Determine the [X, Y] coordinate at the center of the cell enclosing the given text.  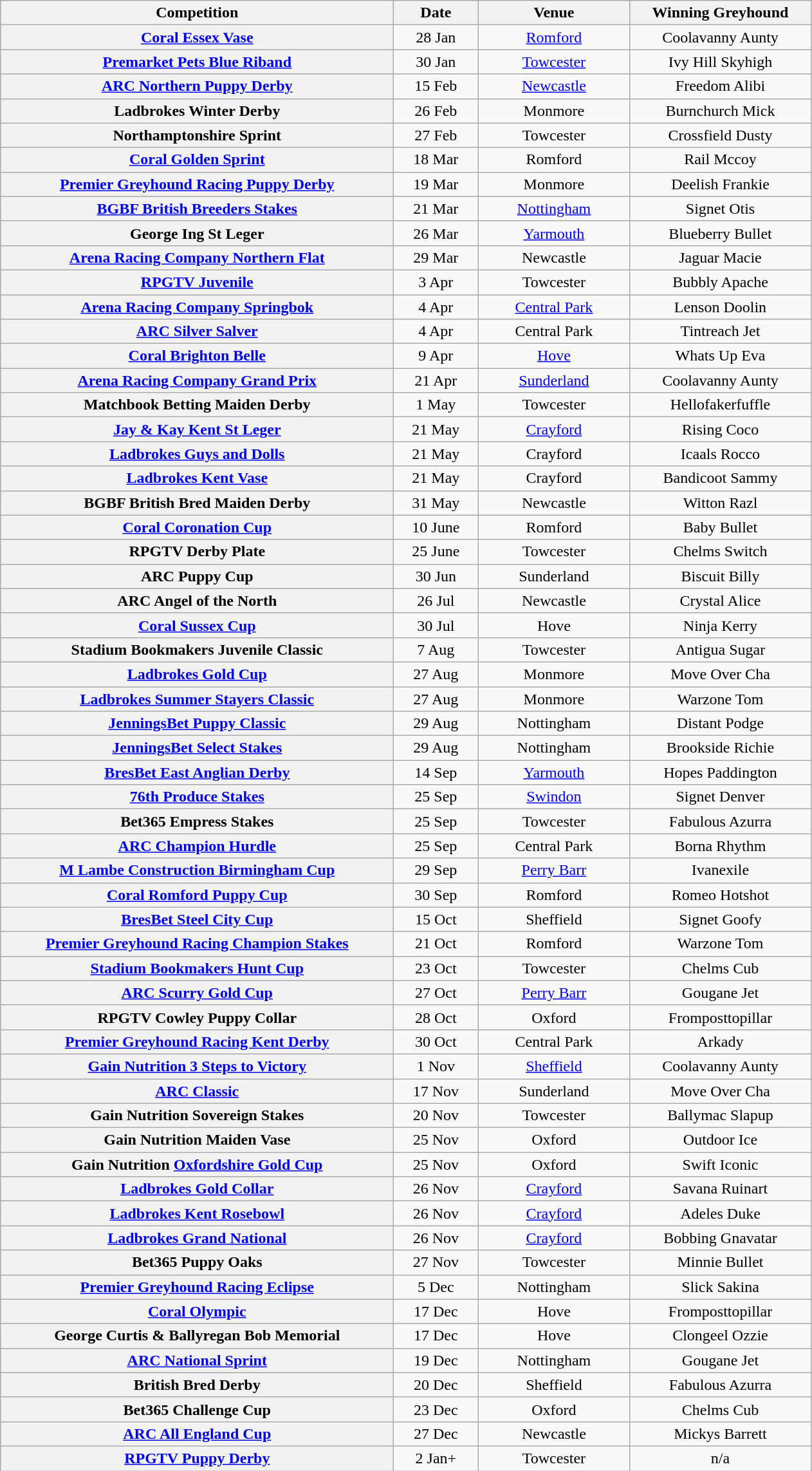
Brookside Richie [721, 748]
Signet Goofy [721, 919]
George Ing St Leger [197, 233]
Ivanexile [721, 870]
20 Dec [436, 1385]
JenningsBet Puppy Classic [197, 724]
Adeles Duke [721, 1213]
Tintreach Jet [721, 332]
Signet Otis [721, 209]
Bubbly Apache [721, 282]
19 Dec [436, 1360]
Burnchurch Mick [721, 111]
Baby Bullet [721, 527]
30 Jul [436, 625]
Icaals Rocco [721, 454]
Blueberry Bullet [721, 233]
JenningsBet Select Stakes [197, 748]
Ladbrokes Summer Stayers Classic [197, 698]
RPGTV Cowley Puppy Collar [197, 1017]
M Lambe Construction Birmingham Cup [197, 870]
Lenson Doolin [721, 307]
Coral Olympic [197, 1311]
Swift Iconic [721, 1165]
BGBF British Breeders Stakes [197, 209]
76th Produce Stakes [197, 797]
Minnie Bullet [721, 1262]
30 Jan [436, 62]
n/a [721, 1458]
ARC All England Cup [197, 1434]
Stadium Bookmakers Hunt Cup [197, 968]
Ladbrokes Grand National [197, 1238]
30 Jun [436, 576]
Hopes Paddington [721, 773]
27 Nov [436, 1262]
BresBet East Anglian Derby [197, 773]
ARC Champion Hurdle [197, 846]
Premier Greyhound Racing Kent Derby [197, 1042]
1 May [436, 405]
Slick Sakina [721, 1287]
27 Feb [436, 135]
Crystal Alice [721, 601]
Arena Racing Company Springbok [197, 307]
Ladbrokes Gold Collar [197, 1189]
27 Oct [436, 993]
Competition [197, 13]
RPGTV Derby Plate [197, 552]
Ladbrokes Winter Derby [197, 111]
30 Sep [436, 895]
ARC Angel of the North [197, 601]
19 Mar [436, 184]
George Curtis & Ballyregan Bob Memorial [197, 1336]
Deelish Frankie [721, 184]
Rail Mccoy [721, 160]
British Bred Derby [197, 1385]
10 June [436, 527]
Stadium Bookmakers Juvenile Classic [197, 650]
Arena Racing Company Grand Prix [197, 380]
Bet365 Challenge Cup [197, 1409]
30 Oct [436, 1042]
Arena Racing Company Northern Flat [197, 258]
Ninja Kerry [721, 625]
Premier Greyhound Racing Eclipse [197, 1287]
ARC Northern Puppy Derby [197, 86]
Matchbook Betting Maiden Derby [197, 405]
Bet365 Puppy Oaks [197, 1262]
1 Nov [436, 1066]
Coral Romford Puppy Cup [197, 895]
Premier Greyhound Racing Puppy Derby [197, 184]
21 Apr [436, 380]
BresBet Steel City Cup [197, 919]
17 Nov [436, 1091]
Coral Essex Vase [197, 37]
Ladbrokes Guys and Dolls [197, 454]
ARC Scurry Gold Cup [197, 993]
Witton Razl [721, 503]
5 Dec [436, 1287]
Gain Nutrition Maiden Vase [197, 1140]
Whats Up Eva [721, 356]
18 Mar [436, 160]
Ladbrokes Kent Vase [197, 478]
Mickys Barrett [721, 1434]
Romeo Hotshot [721, 895]
3 Apr [436, 282]
Ivy Hill Skyhigh [721, 62]
29 Mar [436, 258]
27 Dec [436, 1434]
ARC Puppy Cup [197, 576]
26 Mar [436, 233]
Bet365 Empress Stakes [197, 821]
Distant Podge [721, 724]
Bobbing Gnavatar [721, 1238]
21 Mar [436, 209]
28 Jan [436, 37]
Gain Nutrition Oxfordshire Gold Cup [197, 1165]
Bandicoot Sammy [721, 478]
2 Jan+ [436, 1458]
Gain Nutrition Sovereign Stakes [197, 1116]
Winning Greyhound [721, 13]
Ballymac Slapup [721, 1116]
15 Feb [436, 86]
Crossfield Dusty [721, 135]
Outdoor Ice [721, 1140]
Ladbrokes Kent Rosebowl [197, 1213]
Jaguar Macie [721, 258]
Rising Coco [721, 429]
RPGTV Puppy Derby [197, 1458]
Hellofakerfuffle [721, 405]
Northamptonshire Sprint [197, 135]
Coral Brighton Belle [197, 356]
Freedom Alibi [721, 86]
ARC Classic [197, 1091]
Borna Rhythm [721, 846]
20 Nov [436, 1116]
26 Feb [436, 111]
Coral Sussex Cup [197, 625]
Jay & Kay Kent St Leger [197, 429]
15 Oct [436, 919]
Premarket Pets Blue Riband [197, 62]
RPGTV Juvenile [197, 282]
7 Aug [436, 650]
21 Oct [436, 944]
Gain Nutrition 3 Steps to Victory [197, 1066]
9 Apr [436, 356]
Arkady [721, 1042]
Premier Greyhound Racing Champion Stakes [197, 944]
29 Sep [436, 870]
Date [436, 13]
28 Oct [436, 1017]
Swindon [554, 797]
Venue [554, 13]
25 June [436, 552]
Coral Coronation Cup [197, 527]
Chelms Switch [721, 552]
Antigua Sugar [721, 650]
Ladbrokes Gold Cup [197, 674]
Signet Denver [721, 797]
Coral Golden Sprint [197, 160]
Biscuit Billy [721, 576]
ARC Silver Salver [197, 332]
14 Sep [436, 773]
26 Jul [436, 601]
Clongeel Ozzie [721, 1336]
ARC National Sprint [197, 1360]
Savana Ruinart [721, 1189]
BGBF British Bred Maiden Derby [197, 503]
31 May [436, 503]
23 Oct [436, 968]
23 Dec [436, 1409]
